Extract the (X, Y) coordinate from the center of the cell holding the provided text.  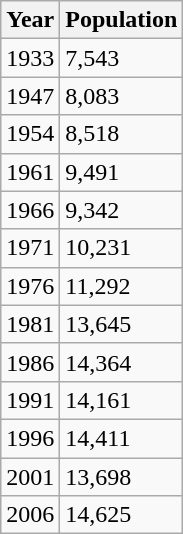
13,698 (122, 477)
10,231 (122, 248)
11,292 (122, 286)
9,342 (122, 210)
9,491 (122, 172)
14,161 (122, 400)
1961 (30, 172)
14,625 (122, 515)
1947 (30, 96)
7,543 (122, 58)
8,083 (122, 96)
1976 (30, 286)
1971 (30, 248)
2006 (30, 515)
1966 (30, 210)
Population (122, 20)
14,411 (122, 438)
1991 (30, 400)
13,645 (122, 324)
8,518 (122, 134)
2001 (30, 477)
1986 (30, 362)
14,364 (122, 362)
1933 (30, 58)
Year (30, 20)
1981 (30, 324)
1954 (30, 134)
1996 (30, 438)
